Return (x, y) of the center of cell containing provided text 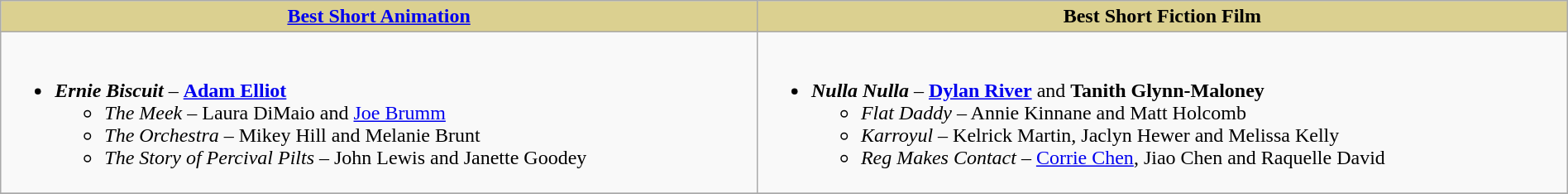
Best Short Fiction Film (1162, 17)
Best Short Animation (379, 17)
